Provide the [x, y] coordinate of the cell's center where the given text is located.  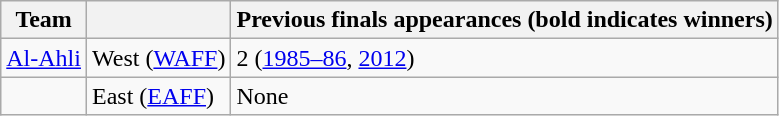
Team [44, 20]
East (EAFF) [158, 96]
Al-Ahli [44, 58]
None [504, 96]
Previous finals appearances (bold indicates winners) [504, 20]
2 (1985–86, 2012) [504, 58]
West (WAFF) [158, 58]
